Search for the cell housing the specified text and yield its (X, Y) center coordinate. 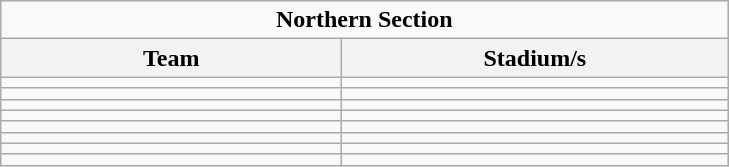
Northern Section (364, 20)
Stadium/s (535, 58)
Team (172, 58)
